Output the [X, Y] coordinate of the center of the cell containing the given text.  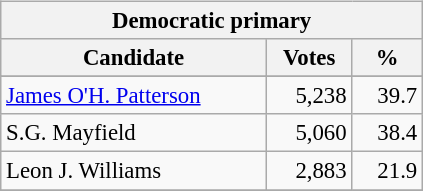
Votes [309, 58]
5,060 [309, 133]
James O'H. Patterson [134, 96]
% [388, 58]
5,238 [309, 96]
21.9 [388, 171]
Candidate [134, 58]
Democratic primary [212, 21]
2,883 [309, 171]
Leon J. Williams [134, 171]
S.G. Mayfield [134, 133]
39.7 [388, 96]
38.4 [388, 133]
